From the cell containing the given text, extract its center point as [x, y] coordinate. 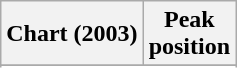
Chart (2003) [72, 34]
Peakposition [189, 34]
